Determine the [x, y] coordinate at the center of the cell enclosing the given text.  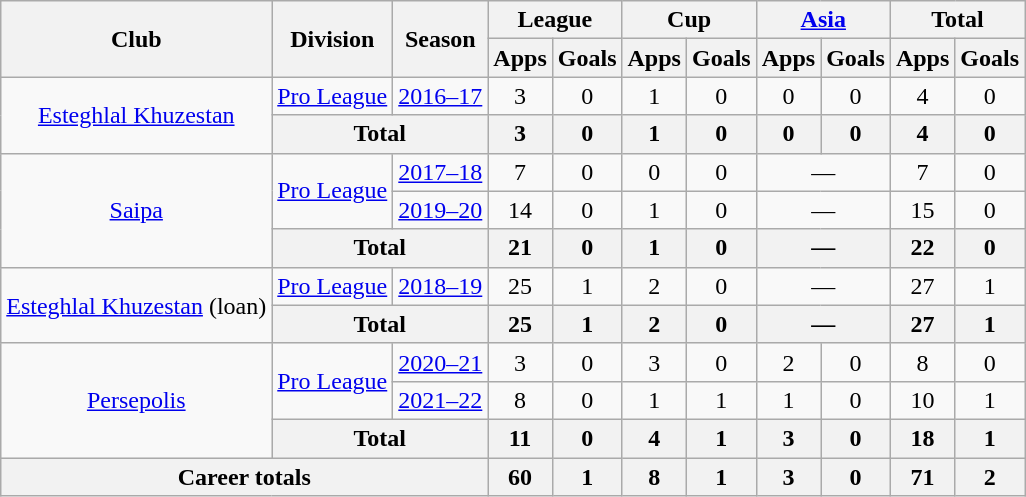
Division [332, 39]
Season [440, 39]
Saipa [136, 210]
71 [922, 477]
18 [922, 438]
10 [922, 400]
11 [520, 438]
Esteghlal Khuzestan (loan) [136, 305]
2021–22 [440, 400]
60 [520, 477]
2018–19 [440, 286]
Persepolis [136, 400]
Asia [823, 20]
Esteghlal Khuzestan [136, 115]
League [555, 20]
2019–20 [440, 210]
21 [520, 248]
14 [520, 210]
22 [922, 248]
15 [922, 210]
2020–21 [440, 362]
Career totals [244, 477]
Club [136, 39]
Cup [689, 20]
2016–17 [440, 96]
2017–18 [440, 172]
